Find where the given text appears and provide that cell's center as [X, Y] coordinate. 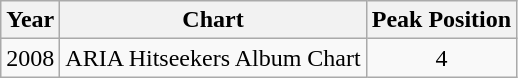
Chart [213, 20]
4 [441, 58]
Year [30, 20]
Peak Position [441, 20]
ARIA Hitseekers Album Chart [213, 58]
2008 [30, 58]
